From the cell containing the given text, extract its center point as (X, Y) coordinate. 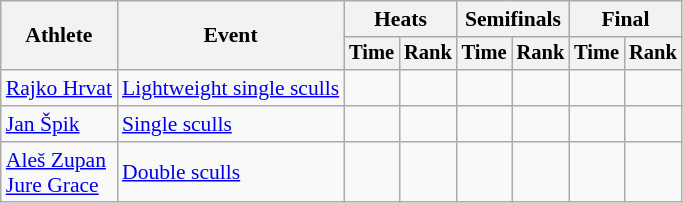
Semifinals (513, 19)
Event (230, 36)
Lightweight single sculls (230, 88)
Heats (400, 19)
Athlete (59, 36)
Aleš ZupanJure Grace (59, 172)
Single sculls (230, 124)
Double sculls (230, 172)
Jan Špik (59, 124)
Rajko Hrvat (59, 88)
Final (625, 19)
